Detect which cell encompasses the target text, then output its (x, y) center coordinate. 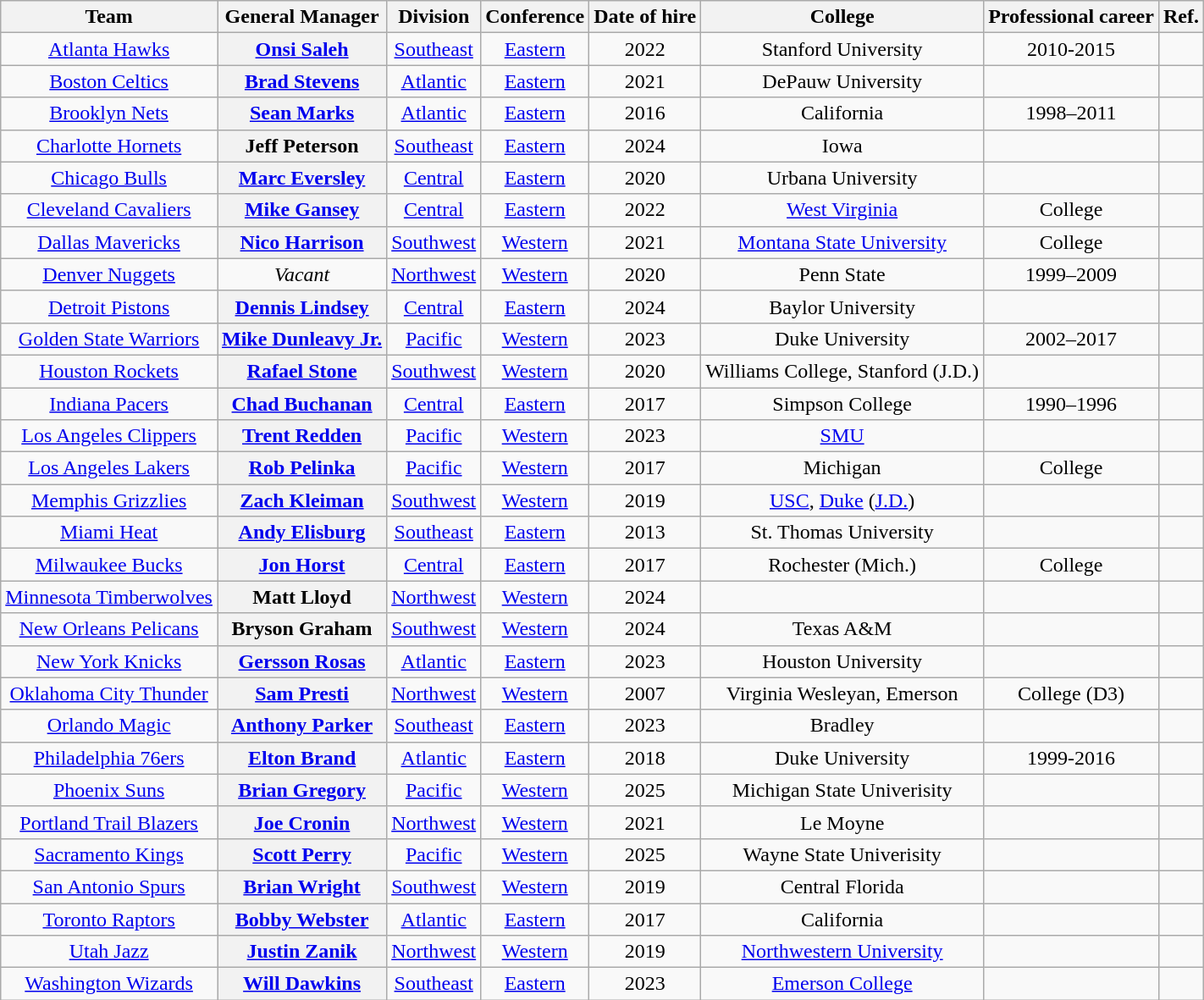
Los Angeles Clippers (109, 436)
Boston Celtics (109, 81)
Dallas Mavericks (109, 242)
Andy Elisburg (301, 533)
Atlanta Hawks (109, 49)
Brian Gregory (301, 790)
Professional career (1072, 17)
Ref. (1180, 17)
Brooklyn Nets (109, 113)
Le Moyne (842, 822)
Gersson Rosas (301, 661)
Memphis Grizzlies (109, 500)
General Manager (301, 17)
Houston Rockets (109, 371)
Portland Trail Blazers (109, 822)
New York Knicks (109, 661)
Elton Brand (301, 758)
1999-2016 (1072, 758)
Toronto Raptors (109, 919)
SMU (842, 436)
Wayne State Univerisity (842, 854)
Anthony Parker (301, 726)
Central Florida (842, 887)
2018 (645, 758)
Rafael Stone (301, 371)
San Antonio Spurs (109, 887)
Scott Perry (301, 854)
Indiana Pacers (109, 404)
Virginia Wesleyan, Emerson (842, 693)
New Orleans Pelicans (109, 629)
Stanford University (842, 49)
West Virginia (842, 210)
Miami Heat (109, 533)
Milwaukee Bucks (109, 565)
Rochester (Mich.) (842, 565)
Michigan (842, 468)
St. Thomas University (842, 533)
Jeff Peterson (301, 146)
2010-2015 (1072, 49)
Will Dawkins (301, 984)
Trent Redden (301, 436)
Emerson College (842, 984)
Rob Pelinka (301, 468)
1999–2009 (1072, 274)
Charlotte Hornets (109, 146)
Chad Buchanan (301, 404)
Nico Harrison (301, 242)
Philadelphia 76ers (109, 758)
Brad Stevens (301, 81)
Bobby Webster (301, 919)
Vacant (301, 274)
Simpson College (842, 404)
Phoenix Suns (109, 790)
Jon Horst (301, 565)
Bryson Graham (301, 629)
Montana State University (842, 242)
Brian Wright (301, 887)
Denver Nuggets (109, 274)
Urbana University (842, 178)
Matt Lloyd (301, 597)
Minnesota Timberwolves (109, 597)
2002–2017 (1072, 339)
Onsi Saleh (301, 49)
Baylor University (842, 307)
Iowa (842, 146)
Bradley (842, 726)
Orlando Magic (109, 726)
2013 (645, 533)
Sam Presti (301, 693)
Justin Zanik (301, 952)
Texas A&M (842, 629)
Date of hire (645, 17)
Penn State (842, 274)
Michigan State Univerisity (842, 790)
Dennis Lindsey (301, 307)
Chicago Bulls (109, 178)
Sacramento Kings (109, 854)
1998–2011 (1072, 113)
Sean Marks (301, 113)
Zach Kleiman (301, 500)
Northwestern University (842, 952)
Utah Jazz (109, 952)
USC, Duke (J.D.) (842, 500)
Cleveland Cavaliers (109, 210)
2016 (645, 113)
2007 (645, 693)
1990–1996 (1072, 404)
Division (434, 17)
DePauw University (842, 81)
Conference (535, 17)
Mike Gansey (301, 210)
Golden State Warriors (109, 339)
Los Angeles Lakers (109, 468)
Marc Eversley (301, 178)
Oklahoma City Thunder (109, 693)
Detroit Pistons (109, 307)
Joe Cronin (301, 822)
Williams College, Stanford (J.D.) (842, 371)
Team (109, 17)
Mike Dunleavy Jr. (301, 339)
College (D3) (1072, 693)
Houston University (842, 661)
Washington Wizards (109, 984)
